Pinpoint the cell where the given text exists, returning its (x, y) midpoint coordinate. 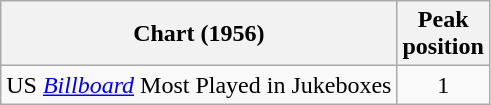
1 (443, 85)
Chart (1956) (199, 34)
US Billboard Most Played in Jukeboxes (199, 85)
Peakposition (443, 34)
